For the text-containing cell, return its midpoint in [X, Y] coordinate format. 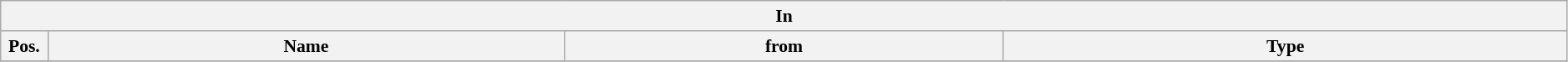
Pos. [24, 46]
Name [306, 46]
Type [1285, 46]
from [784, 46]
In [784, 16]
